Detect which cell encompasses the target text, then output its [x, y] center coordinate. 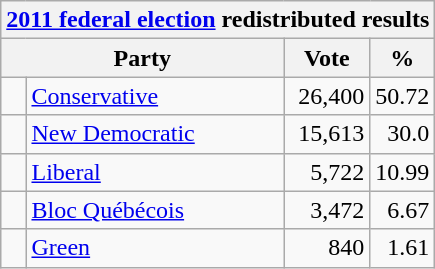
10.99 [402, 172]
% [402, 58]
Green [155, 248]
30.0 [402, 134]
3,472 [327, 210]
2011 federal election redistributed results [218, 20]
Bloc Québécois [155, 210]
Vote [327, 58]
Conservative [155, 96]
6.67 [402, 210]
5,722 [327, 172]
15,613 [327, 134]
840 [327, 248]
Party [142, 58]
Liberal [155, 172]
26,400 [327, 96]
New Democratic [155, 134]
1.61 [402, 248]
50.72 [402, 96]
